From the cell containing the given text, extract its center point as (x, y) coordinate. 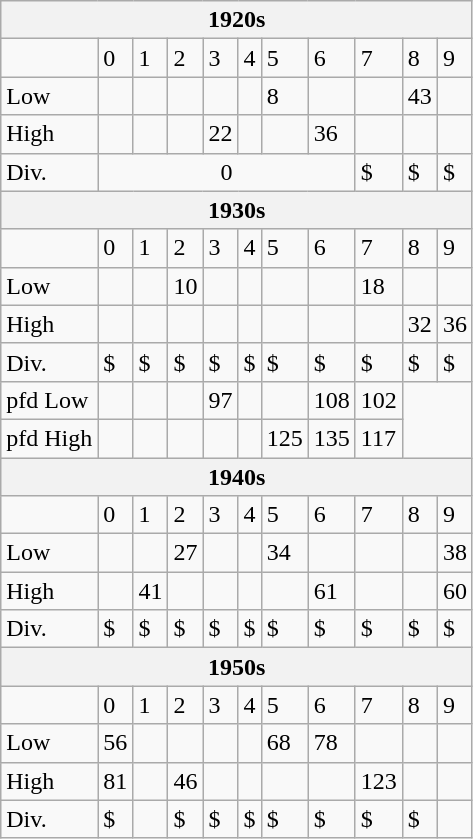
97 (220, 400)
68 (284, 743)
1940s (237, 477)
135 (332, 438)
78 (332, 743)
27 (186, 553)
pfd High (50, 438)
22 (220, 134)
34 (284, 553)
18 (378, 286)
43 (420, 96)
1920s (237, 20)
1930s (237, 210)
117 (378, 438)
41 (150, 591)
pfd Low (50, 400)
38 (454, 553)
60 (454, 591)
61 (332, 591)
108 (332, 400)
56 (116, 743)
46 (186, 781)
125 (284, 438)
102 (378, 400)
1950s (237, 667)
123 (378, 781)
32 (420, 324)
10 (186, 286)
81 (116, 781)
